Scan for the cell matching the given text and deliver its (X, Y) coordinate at center. 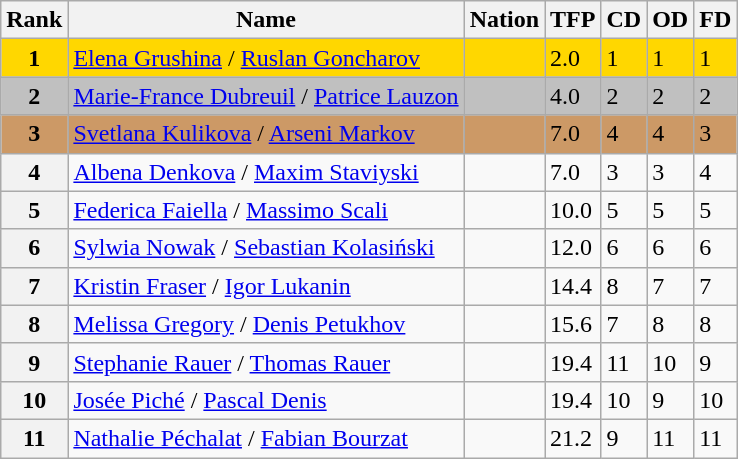
14.4 (573, 286)
21.2 (573, 438)
Josée Piché / Pascal Denis (266, 400)
TFP (573, 20)
15.6 (573, 324)
Melissa Gregory / Denis Petukhov (266, 324)
Marie-France Dubreuil / Patrice Lauzon (266, 96)
4.0 (573, 96)
Stephanie Rauer / Thomas Rauer (266, 362)
Name (266, 20)
Rank (34, 20)
OD (670, 20)
Elena Grushina / Ruslan Goncharov (266, 58)
Kristin Fraser / Igor Lukanin (266, 286)
Albena Denkova / Maxim Staviyski (266, 172)
10.0 (573, 210)
Nation (504, 20)
Svetlana Kulikova / Arseni Markov (266, 134)
Nathalie Péchalat / Fabian Bourzat (266, 438)
FD (716, 20)
Sylwia Nowak / Sebastian Kolasiński (266, 248)
12.0 (573, 248)
Federica Faiella / Massimo Scali (266, 210)
2.0 (573, 58)
CD (624, 20)
